Scan for the cell matching the given text and deliver its (x, y) coordinate at center. 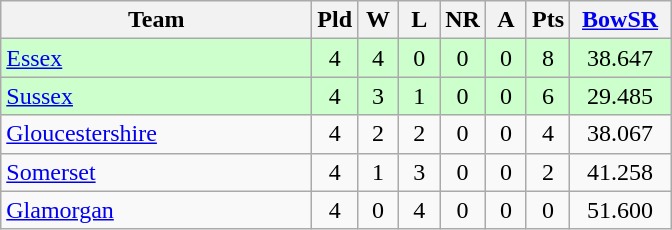
51.600 (620, 210)
38.647 (620, 58)
A (506, 20)
29.485 (620, 96)
Sussex (156, 96)
Gloucestershire (156, 134)
W (378, 20)
Pts (548, 20)
Glamorgan (156, 210)
8 (548, 58)
6 (548, 96)
L (420, 20)
38.067 (620, 134)
BowSR (620, 20)
Pld (335, 20)
Somerset (156, 172)
Essex (156, 58)
NR (463, 20)
Team (156, 20)
41.258 (620, 172)
